Extract the (x, y) coordinate from the center of the cell holding the provided text.  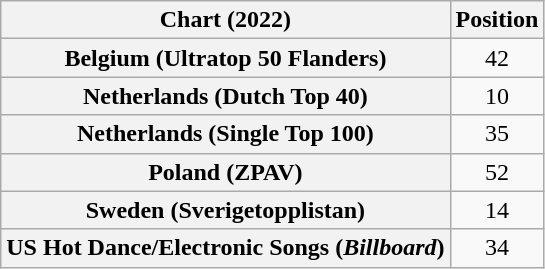
Chart (2022) (226, 20)
Belgium (Ultratop 50 Flanders) (226, 58)
Position (497, 20)
34 (497, 248)
14 (497, 210)
Sweden (Sverigetopplistan) (226, 210)
52 (497, 172)
Netherlands (Dutch Top 40) (226, 96)
Poland (ZPAV) (226, 172)
35 (497, 134)
42 (497, 58)
Netherlands (Single Top 100) (226, 134)
10 (497, 96)
US Hot Dance/Electronic Songs (Billboard) (226, 248)
